Find where the given text appears and provide that cell's center as [X, Y] coordinate. 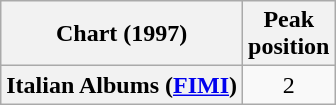
Chart (1997) [122, 34]
2 [289, 85]
Italian Albums (FIMI) [122, 85]
Peakposition [289, 34]
